Provide the (X, Y) coordinate of the cell's center where the given text is located.  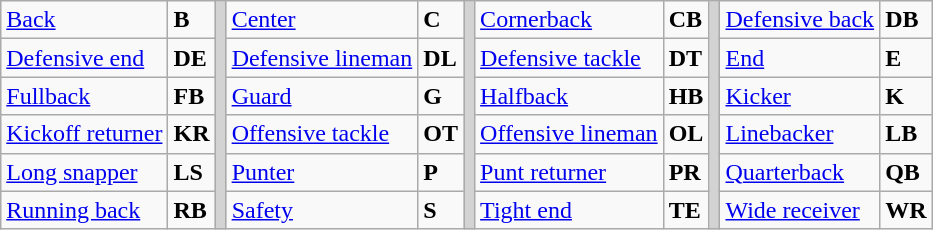
KR (192, 134)
QB (906, 172)
Defensive end (84, 58)
E (906, 58)
C (441, 20)
B (192, 20)
Quarterback (800, 172)
TE (686, 210)
OT (441, 134)
Fullback (84, 96)
LB (906, 134)
Punter (322, 172)
Long snapper (84, 172)
Safety (322, 210)
Running back (84, 210)
DB (906, 20)
Halfback (570, 96)
P (441, 172)
K (906, 96)
DE (192, 58)
PR (686, 172)
Offensive lineman (570, 134)
CB (686, 20)
Tight end (570, 210)
Back (84, 20)
FB (192, 96)
DL (441, 58)
HB (686, 96)
Linebacker (800, 134)
Defensive lineman (322, 58)
Cornerback (570, 20)
Defensive back (800, 20)
DT (686, 58)
Center (322, 20)
LS (192, 172)
Kickoff returner (84, 134)
RB (192, 210)
Punt returner (570, 172)
Kicker (800, 96)
Defensive tackle (570, 58)
End (800, 58)
G (441, 96)
Guard (322, 96)
Wide receiver (800, 210)
Offensive tackle (322, 134)
S (441, 210)
OL (686, 134)
WR (906, 210)
